Search for the cell housing the specified text and yield its [x, y] center coordinate. 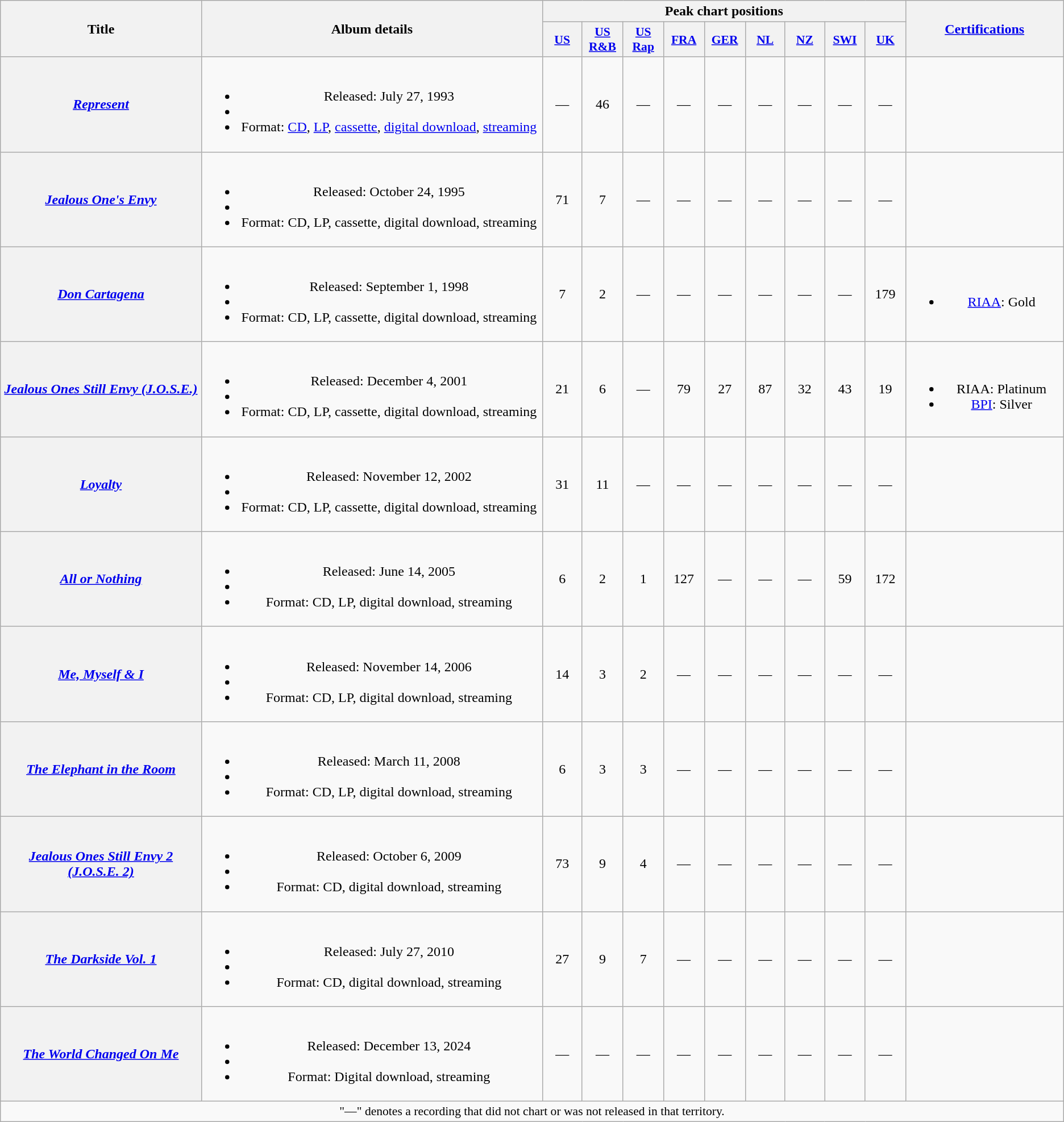
The Elephant in the Room [101, 768]
Released: July 27, 2010Format: CD, digital download, streaming [372, 959]
19 [886, 389]
Loyalty [101, 484]
11 [602, 484]
Released: March 11, 2008Format: CD, LP, digital download, streaming [372, 768]
Released: November 12, 2002Format: CD, LP, cassette, digital download, streaming [372, 484]
46 [602, 105]
Title [101, 28]
The World Changed On Me [101, 1054]
UK [886, 40]
Don Cartagena [101, 294]
Peak chart positions [724, 11]
Released: October 6, 2009Format: CD, digital download, streaming [372, 864]
US Rap [643, 40]
Jealous Ones Still Envy 2 (J.O.S.E. 2) [101, 864]
71 [562, 199]
RIAA: Gold [984, 294]
Jealous Ones Still Envy (J.O.S.E.) [101, 389]
Me, Myself & I [101, 674]
14 [562, 674]
1 [643, 579]
Album details [372, 28]
79 [684, 389]
RIAA: PlatinumBPI: Silver [984, 389]
127 [684, 579]
Released: June 14, 2005Format: CD, LP, digital download, streaming [372, 579]
21 [562, 389]
Jealous One's Envy [101, 199]
Certifications [984, 28]
NZ [805, 40]
59 [845, 579]
Released: October 24, 1995Format: CD, LP, cassette, digital download, streaming [372, 199]
Released: September 1, 1998Format: CD, LP, cassette, digital download, streaming [372, 294]
Released: July 27, 1993Format: CD, LP, cassette, digital download, streaming [372, 105]
172 [886, 579]
SWI [845, 40]
GER [725, 40]
NL [765, 40]
All or Nothing [101, 579]
43 [845, 389]
179 [886, 294]
US [562, 40]
Released: December 4, 2001Format: CD, LP, cassette, digital download, streaming [372, 389]
Represent [101, 105]
4 [643, 864]
FRA [684, 40]
32 [805, 389]
31 [562, 484]
87 [765, 389]
US R&B [602, 40]
The Darkside Vol. 1 [101, 959]
Released: December 13, 2024Format: Digital download, streaming [372, 1054]
"—" denotes a recording that did not chart or was not released in that territory. [532, 1112]
73 [562, 864]
Released: November 14, 2006Format: CD, LP, digital download, streaming [372, 674]
